Output the [X, Y] coordinate of the center of the cell containing the given text.  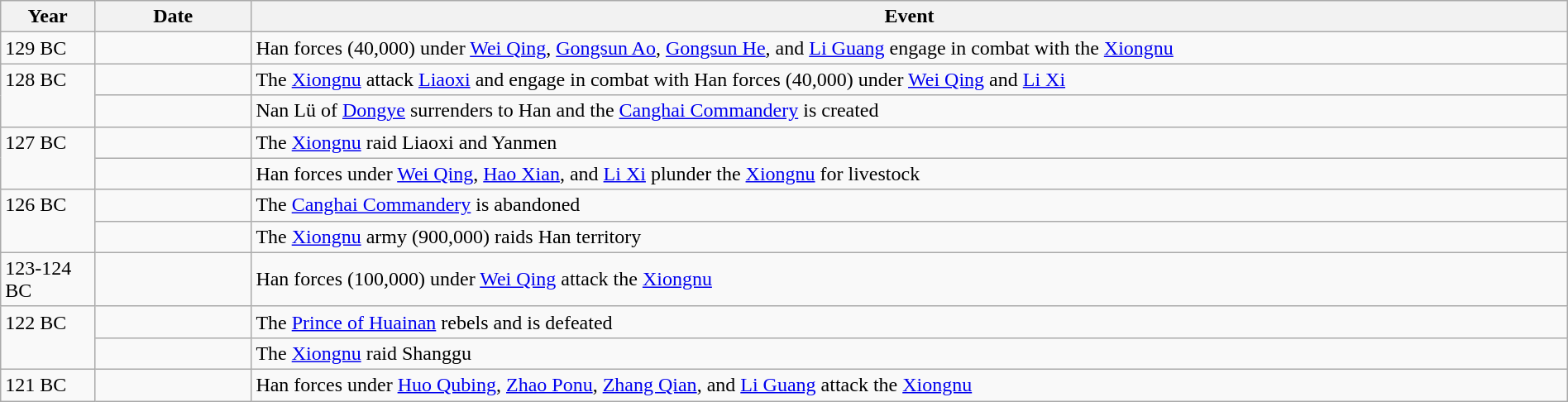
The Canghai Commandery is abandoned [910, 205]
Han forces under Wei Qing, Hao Xian, and Li Xi plunder the Xiongnu for livestock [910, 174]
128 BC [48, 95]
122 BC [48, 337]
Nan Lü of Dongye surrenders to Han and the Canghai Commandery is created [910, 111]
Han forces under Huo Qubing, Zhao Ponu, Zhang Qian, and Li Guang attack the Xiongnu [910, 385]
123-124 BC [48, 280]
Event [910, 17]
The Xiongnu raid Liaoxi and Yanmen [910, 142]
Han forces (100,000) under Wei Qing attack the Xiongnu [910, 280]
Han forces (40,000) under Wei Qing, Gongsun Ao, Gongsun He, and Li Guang engage in combat with the Xiongnu [910, 48]
Date [172, 17]
The Xiongnu raid Shanggu [910, 353]
127 BC [48, 158]
129 BC [48, 48]
126 BC [48, 221]
Year [48, 17]
The Xiongnu attack Liaoxi and engage in combat with Han forces (40,000) under Wei Qing and Li Xi [910, 79]
121 BC [48, 385]
The Prince of Huainan rebels and is defeated [910, 322]
The Xiongnu army (900,000) raids Han territory [910, 237]
